From the cell containing the given text, extract its center point as (X, Y) coordinate. 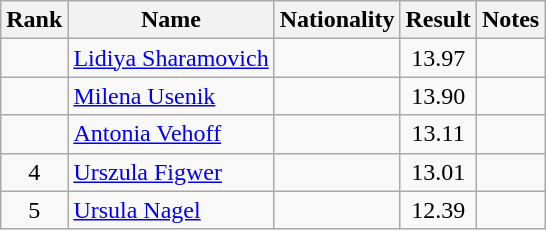
Urszula Figwer (171, 172)
5 (34, 210)
Rank (34, 20)
13.11 (438, 134)
Nationality (337, 20)
Milena Usenik (171, 96)
Lidiya Sharamovich (171, 58)
Antonia Vehoff (171, 134)
13.01 (438, 172)
Notes (510, 20)
12.39 (438, 210)
Name (171, 20)
Result (438, 20)
13.90 (438, 96)
Ursula Nagel (171, 210)
4 (34, 172)
13.97 (438, 58)
